Provide the [x, y] coordinate of the cell's center where the given text is located.  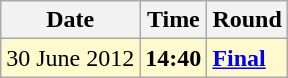
Round [247, 20]
Time [174, 20]
Date [70, 20]
14:40 [174, 58]
Final [247, 58]
30 June 2012 [70, 58]
